For the text-containing cell, return its midpoint in [x, y] coordinate format. 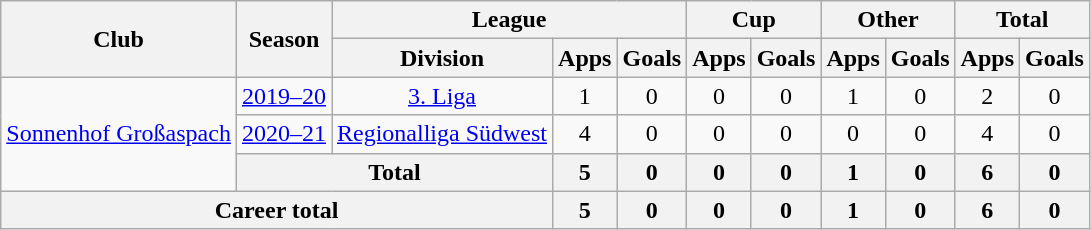
Division [442, 58]
2 [987, 96]
2020–21 [284, 134]
League [510, 20]
Club [119, 39]
3. Liga [442, 96]
Season [284, 39]
2019–20 [284, 96]
Cup [754, 20]
Regionalliga Südwest [442, 134]
Sonnenhof Großaspach [119, 134]
Other [888, 20]
Career total [277, 210]
